Return (x, y) of the center of cell containing provided text 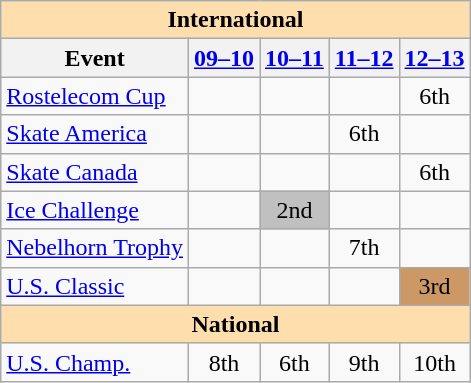
Nebelhorn Trophy (95, 248)
Event (95, 58)
Skate America (95, 134)
Skate Canada (95, 172)
U.S. Champ. (95, 362)
10–11 (295, 58)
09–10 (224, 58)
12–13 (434, 58)
7th (364, 248)
3rd (434, 286)
9th (364, 362)
2nd (295, 210)
Ice Challenge (95, 210)
10th (434, 362)
U.S. Classic (95, 286)
International (236, 20)
8th (224, 362)
National (236, 324)
11–12 (364, 58)
Rostelecom Cup (95, 96)
